Return (x, y) of the center of cell containing provided text 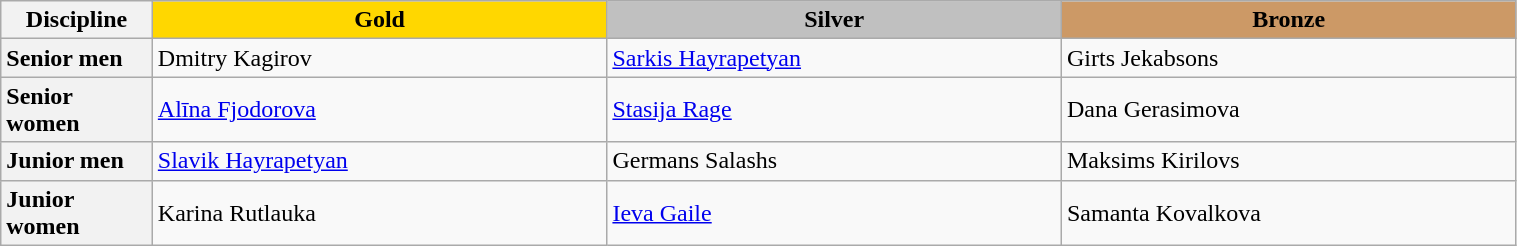
Dmitry Kagirov (380, 58)
Junior men (77, 161)
Discipline (77, 20)
Germans Salashs (834, 161)
Sarkis Hayrapetyan (834, 58)
Ieva Gaile (834, 212)
Junior women (77, 212)
Senior women (77, 110)
Karina Rutlauka (380, 212)
Stasija Rage (834, 110)
Girts Jekabsons (1288, 58)
Maksims Kirilovs (1288, 161)
Senior men (77, 58)
Dana Gerasimova (1288, 110)
Samanta Kovalkova (1288, 212)
Bronze (1288, 20)
Slavik Hayrapetyan (380, 161)
Gold (380, 20)
Alīna Fjodorova (380, 110)
Silver (834, 20)
